Search for the cell housing the specified text and yield its [x, y] center coordinate. 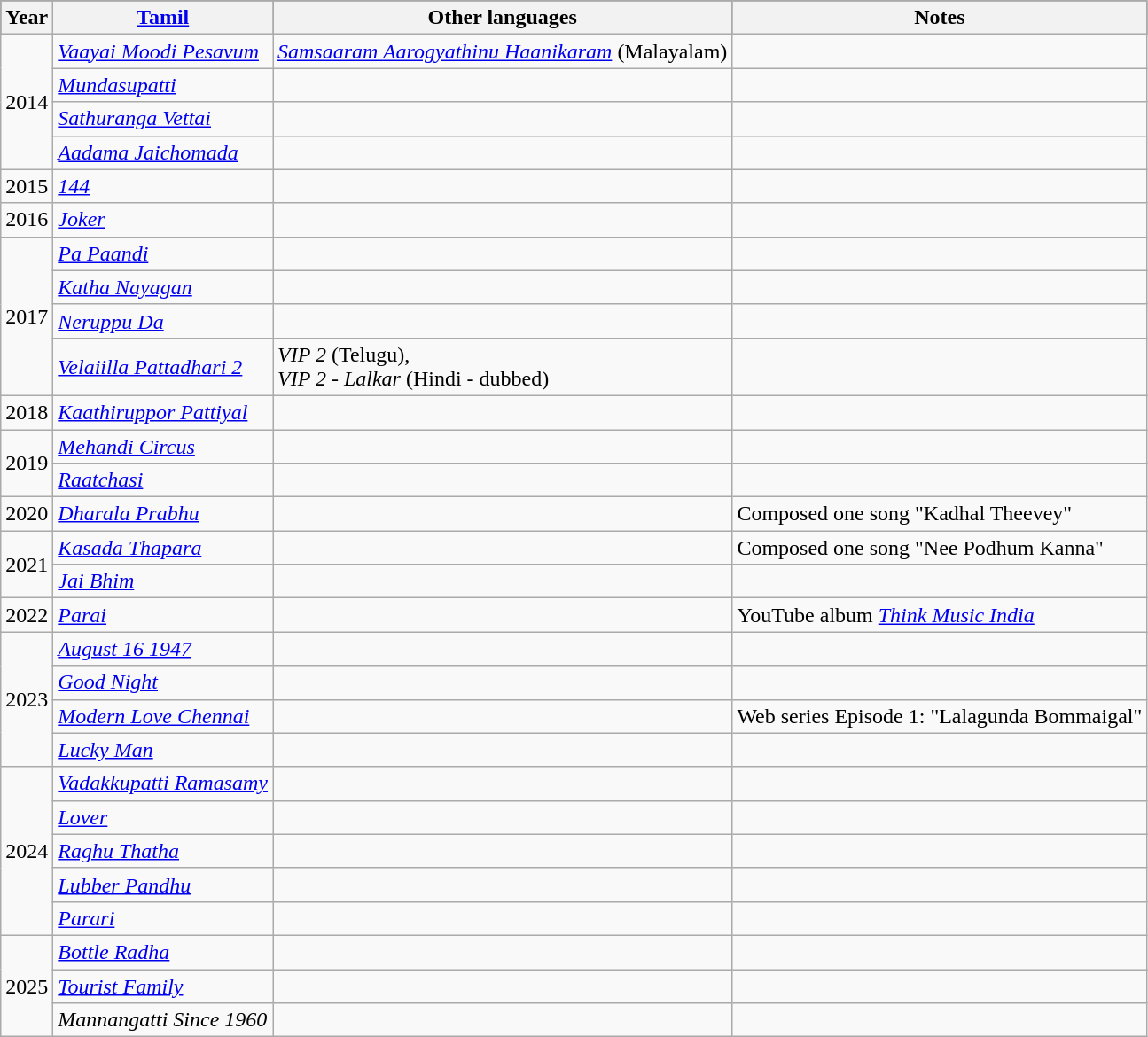
Raatchasi [163, 480]
2025 [27, 986]
2022 [27, 615]
Mehandi Circus [163, 446]
Vadakkupatti Ramasamy [163, 784]
August 16 1947 [163, 649]
Sathuranga Vettai [163, 119]
Composed one song "Nee Podhum Kanna" [940, 548]
2021 [27, 565]
Katha Nayagan [163, 287]
2014 [27, 102]
Composed one song "Kadhal Theevey" [940, 514]
Samsaaram Aarogyathinu Haanikaram (Malayalam) [503, 51]
Aadama Jaichomada [163, 152]
Raghu Thatha [163, 851]
Mundasupatti [163, 85]
Good Night [163, 682]
Year [27, 18]
Bottle Radha [163, 952]
Lucky Man [163, 750]
Parari [163, 918]
2019 [27, 463]
Vaayai Moodi Pesavum [163, 51]
144 [163, 186]
2015 [27, 186]
Notes [940, 18]
2024 [27, 851]
2016 [27, 220]
Joker [163, 220]
Velaiilla Pattadhari 2 [163, 367]
YouTube album Think Music India [940, 615]
VIP 2 (Telugu),VIP 2 - Lalkar (Hindi - dubbed) [503, 367]
Other languages [503, 18]
Dharala Prabhu [163, 514]
Lubber Pandhu [163, 885]
Mannangatti Since 1960 [163, 1020]
Web series Episode 1: "Lalagunda Bommaigal" [940, 716]
Tamil [163, 18]
Modern Love Chennai [163, 716]
Kaathiruppor Pattiyal [163, 412]
2020 [27, 514]
Neruppu Da [163, 321]
Tourist Family [163, 986]
Parai [163, 615]
Pa Paandi [163, 253]
Kasada Thapara [163, 548]
Lover [163, 817]
2018 [27, 412]
2017 [27, 316]
2023 [27, 699]
Jai Bhim [163, 581]
